Scan for the cell matching the given text and deliver its (X, Y) coordinate at center. 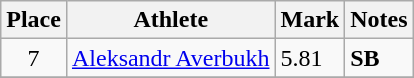
SB (379, 58)
Place (34, 20)
5.81 (310, 58)
Athlete (170, 20)
Aleksandr Averbukh (170, 58)
7 (34, 58)
Mark (310, 20)
Notes (379, 20)
